Detect which cell encompasses the target text, then output its [x, y] center coordinate. 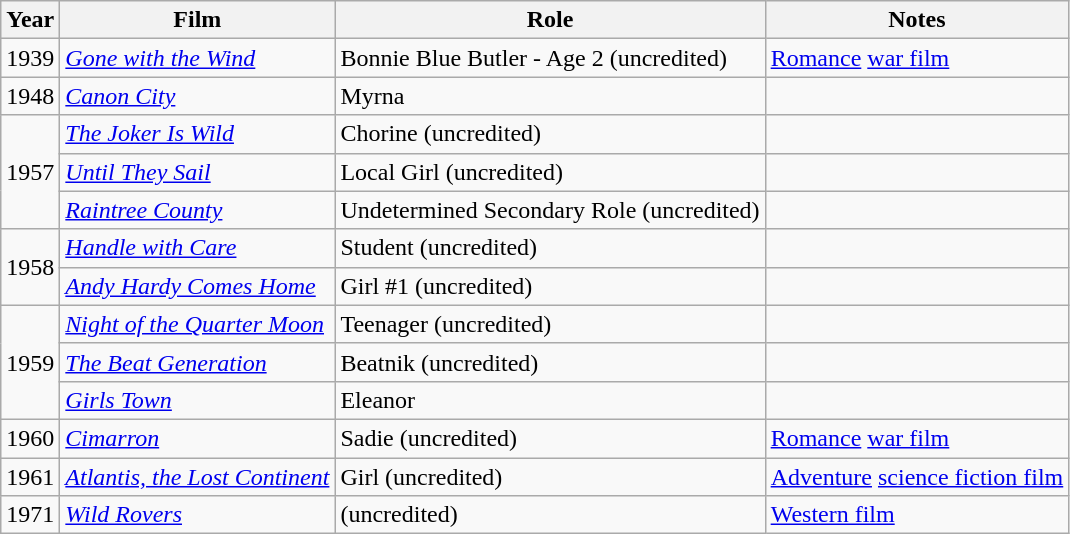
Beatnik (uncredited) [550, 362]
Wild Rovers [198, 515]
Gone with the Wind [198, 58]
Role [550, 20]
1960 [30, 438]
Atlantis, the Lost Continent [198, 477]
1959 [30, 362]
Sadie (uncredited) [550, 438]
Western film [917, 515]
1961 [30, 477]
(uncredited) [550, 515]
The Beat Generation [198, 362]
Raintree County [198, 210]
1958 [30, 267]
Student (uncredited) [550, 248]
Girl (uncredited) [550, 477]
Undetermined Secondary Role (uncredited) [550, 210]
1957 [30, 172]
Chorine (uncredited) [550, 134]
Bonnie Blue Butler - Age 2 (uncredited) [550, 58]
Teenager (uncredited) [550, 324]
Eleanor [550, 400]
Cimarron [198, 438]
Year [30, 20]
1939 [30, 58]
Notes [917, 20]
Canon City [198, 96]
Myrna [550, 96]
Girls Town [198, 400]
1948 [30, 96]
Film [198, 20]
Until They Sail [198, 172]
The Joker Is Wild [198, 134]
Adventure science fiction film [917, 477]
Girl #1 (uncredited) [550, 286]
1971 [30, 515]
Handle with Care [198, 248]
Local Girl (uncredited) [550, 172]
Night of the Quarter Moon [198, 324]
Andy Hardy Comes Home [198, 286]
